Return the [x, y] coordinate for the center point of the cell that contains the specified text.  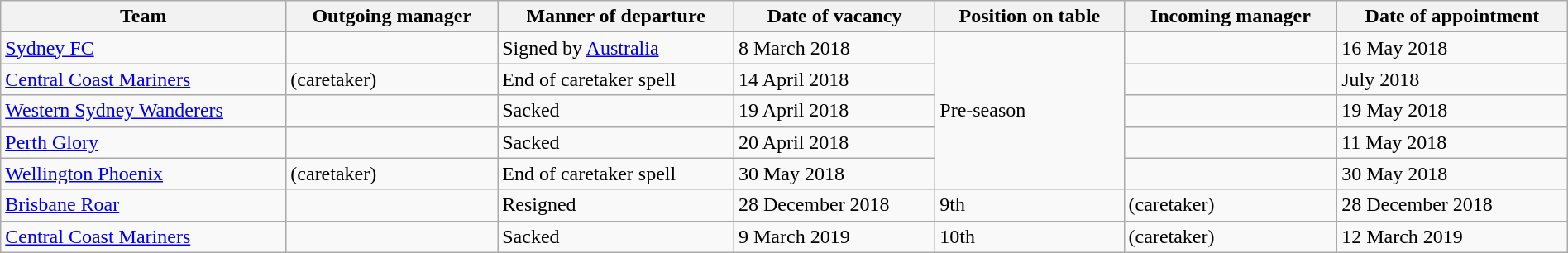
Wellington Phoenix [144, 174]
9 March 2019 [834, 236]
Signed by Australia [616, 48]
10th [1030, 236]
16 May 2018 [1452, 48]
Outgoing manager [392, 17]
Brisbane Roar [144, 205]
11 May 2018 [1452, 142]
Date of appointment [1452, 17]
Position on table [1030, 17]
12 March 2019 [1452, 236]
8 March 2018 [834, 48]
Resigned [616, 205]
Western Sydney Wanderers [144, 111]
Team [144, 17]
Perth Glory [144, 142]
Incoming manager [1231, 17]
14 April 2018 [834, 79]
July 2018 [1452, 79]
Sydney FC [144, 48]
Date of vacancy [834, 17]
20 April 2018 [834, 142]
Pre-season [1030, 111]
19 May 2018 [1452, 111]
9th [1030, 205]
19 April 2018 [834, 111]
Manner of departure [616, 17]
